Capture the cell that displays the provided text and extract its (X, Y) central coordinate. 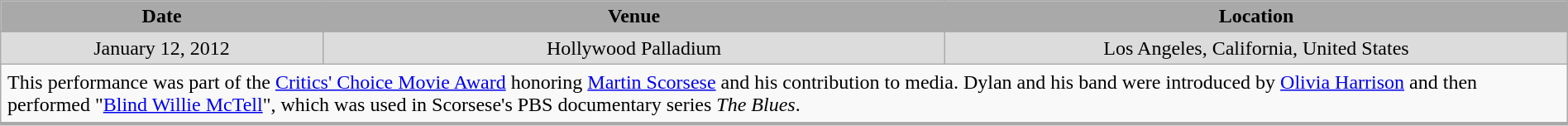
Hollywood Palladium (633, 48)
Venue (633, 17)
Los Angeles, California, United States (1256, 48)
Location (1256, 17)
January 12, 2012 (162, 48)
Date (162, 17)
